Locate the cell with the specified text and output its [x, y] center coordinate. 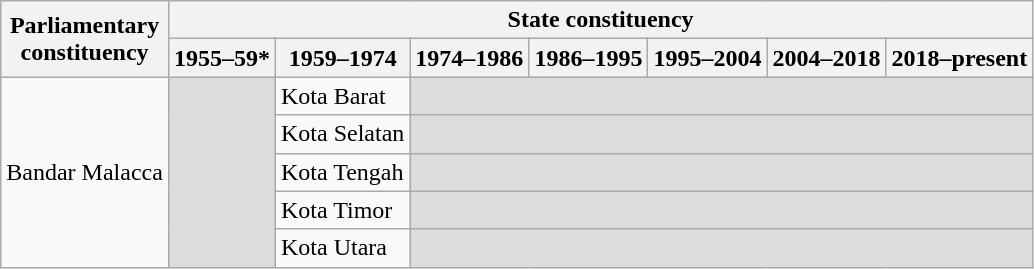
Kota Barat [342, 96]
1959–1974 [342, 58]
Bandar Malacca [85, 172]
1995–2004 [708, 58]
Kota Selatan [342, 134]
Parliamentaryconstituency [85, 39]
1955–59* [222, 58]
State constituency [600, 20]
Kota Utara [342, 248]
2004–2018 [826, 58]
Kota Tengah [342, 172]
1986–1995 [588, 58]
2018–present [960, 58]
Kota Timor [342, 210]
1974–1986 [470, 58]
